Return (X, Y) of the center of cell containing provided text 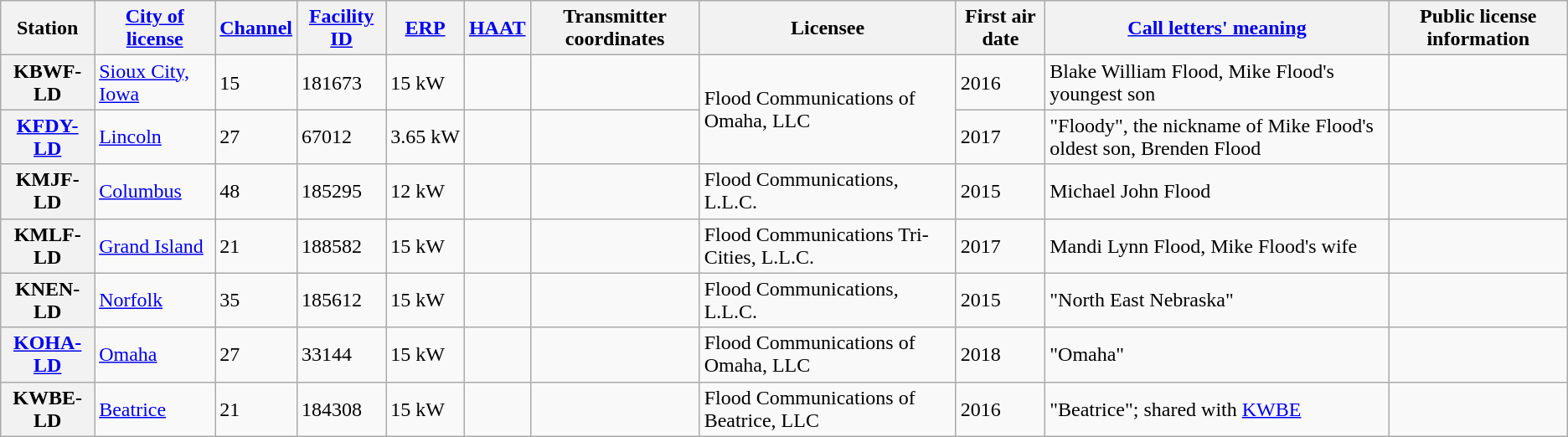
35 (256, 300)
Transmitter coordinates (615, 28)
188582 (342, 246)
Public license information (1478, 28)
Flood Communications of Beatrice, LLC (828, 409)
KBWF-LD (48, 82)
Norfolk (155, 300)
Omaha (155, 355)
Grand Island (155, 246)
3.65 kW (426, 137)
Beatrice (155, 409)
Sioux City, Iowa (155, 82)
2018 (1000, 355)
184308 (342, 409)
KNEN-LD (48, 300)
Licensee (828, 28)
KOHA-LD (48, 355)
48 (256, 191)
Flood Communications Tri-Cities, L.L.C. (828, 246)
"North East Nebraska" (1218, 300)
KWBE-LD (48, 409)
KMJF-LD (48, 191)
Columbus (155, 191)
"Beatrice"; shared with KWBE (1218, 409)
City of license (155, 28)
Lincoln (155, 137)
Mandi Lynn Flood, Mike Flood's wife (1218, 246)
"Floody", the nickname of Mike Flood's oldest son, Brenden Flood (1218, 137)
181673 (342, 82)
185612 (342, 300)
Call letters' meaning (1218, 28)
KFDY-LD (48, 137)
Station (48, 28)
185295 (342, 191)
First air date (1000, 28)
ERP (426, 28)
67012 (342, 137)
Channel (256, 28)
33144 (342, 355)
12 kW (426, 191)
"Omaha" (1218, 355)
KMLF-LD (48, 246)
Blake William Flood, Mike Flood's youngest son (1218, 82)
Michael John Flood (1218, 191)
HAAT (498, 28)
15 (256, 82)
Facility ID (342, 28)
